Pinpoint the cell where the given text exists, returning its [X, Y] midpoint coordinate. 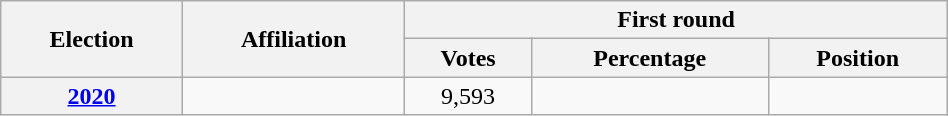
9,593 [468, 96]
First round [676, 20]
Votes [468, 58]
Election [92, 39]
2020 [92, 96]
Affiliation [293, 39]
Position [858, 58]
Percentage [650, 58]
